Extract the (x, y) coordinate from the center of the cell holding the provided text.  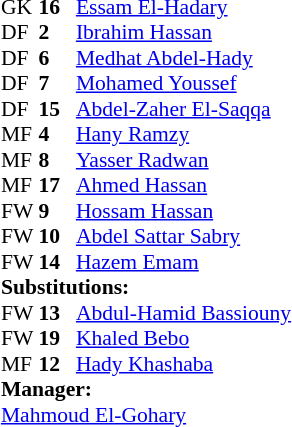
Yasser Radwan (184, 160)
Abdel-Zaher El-Saqqa (184, 109)
6 (57, 58)
Ahmed Hassan (184, 185)
Medhat Abdel-Hady (184, 58)
Manager: (146, 389)
Abdul-Hamid Bassiouny (184, 313)
14 (57, 262)
10 (57, 237)
Ibrahim Hassan (184, 33)
4 (57, 135)
Hany Ramzy (184, 135)
19 (57, 339)
2 (57, 33)
15 (57, 109)
12 (57, 364)
13 (57, 313)
8 (57, 160)
Abdel Sattar Sabry (184, 237)
Hazem Emam (184, 262)
Hossam Hassan (184, 211)
Hady Khashaba (184, 364)
9 (57, 211)
17 (57, 185)
Substitutions: (146, 287)
Mohamed Youssef (184, 83)
7 (57, 83)
Khaled Bebo (184, 339)
